Return the (x, y) coordinate for the center point of the cell that contains the specified text.  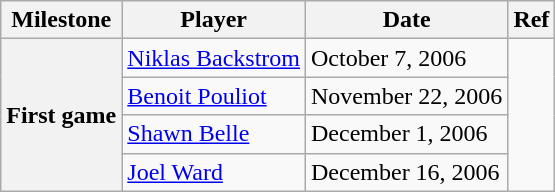
Ref (532, 20)
Shawn Belle (214, 134)
Niklas Backstrom (214, 58)
First game (62, 115)
November 22, 2006 (406, 96)
Joel Ward (214, 172)
December 1, 2006 (406, 134)
Date (406, 20)
Player (214, 20)
December 16, 2006 (406, 172)
Benoit Pouliot (214, 96)
October 7, 2006 (406, 58)
Milestone (62, 20)
